Locate the cell with the specified text and output its [x, y] center coordinate. 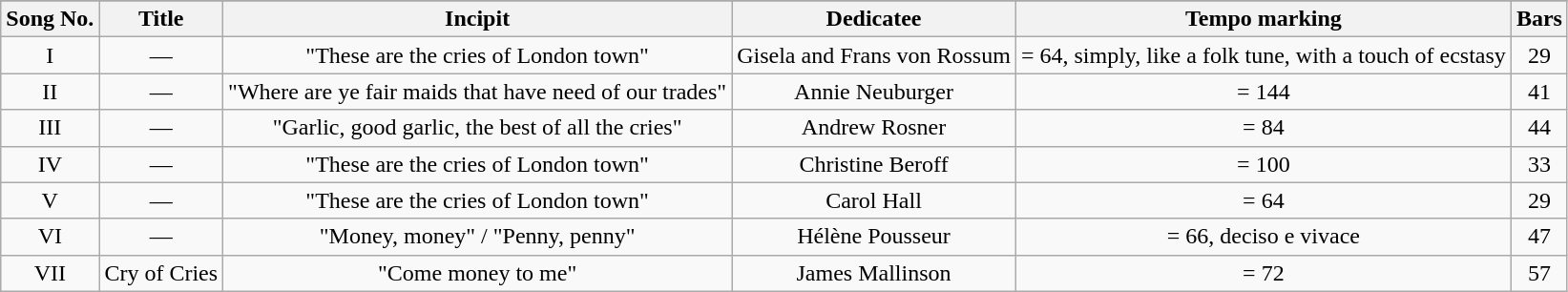
"Where are ye fair maids that have need of our trades" [477, 92]
James Mallinson [874, 273]
= 72 [1264, 273]
V [50, 200]
Hélène Pousseur [874, 237]
44 [1538, 128]
I [50, 55]
Incipit [477, 19]
IV [50, 164]
Title [161, 19]
= 100 [1264, 164]
Andrew Rosner [874, 128]
Christine Beroff [874, 164]
Dedicatee [874, 19]
Gisela and Frans von Rossum [874, 55]
II [50, 92]
= 64 [1264, 200]
47 [1538, 237]
= 144 [1264, 92]
Carol Hall [874, 200]
57 [1538, 273]
"Garlic, good garlic, the best of all the cries" [477, 128]
= 64, simply, like a folk tune, with a touch of ecstasy [1264, 55]
Annie Neuburger [874, 92]
III [50, 128]
41 [1538, 92]
VI [50, 237]
Cry of Cries [161, 273]
Bars [1538, 19]
Song No. [50, 19]
Tempo marking [1264, 19]
= 84 [1264, 128]
VII [50, 273]
= 66, deciso e vivace [1264, 237]
33 [1538, 164]
"Money, money" / "Penny, penny" [477, 237]
"Come money to me" [477, 273]
